Return the (x, y) coordinate for the center point of the cell that contains the specified text.  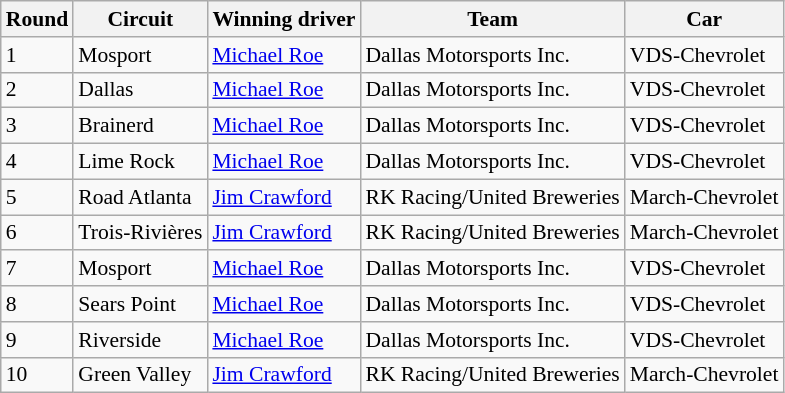
Brainerd (140, 126)
6 (38, 233)
Circuit (140, 19)
Dallas (140, 90)
Team (492, 19)
9 (38, 340)
Car (704, 19)
Riverside (140, 340)
Trois-Rivières (140, 233)
Road Atlanta (140, 197)
Lime Rock (140, 162)
Winning driver (284, 19)
10 (38, 375)
8 (38, 304)
Green Valley (140, 375)
1 (38, 55)
4 (38, 162)
7 (38, 269)
Round (38, 19)
5 (38, 197)
Sears Point (140, 304)
2 (38, 90)
3 (38, 126)
